Determine the (X, Y) coordinate at the center of the cell enclosing the given text.  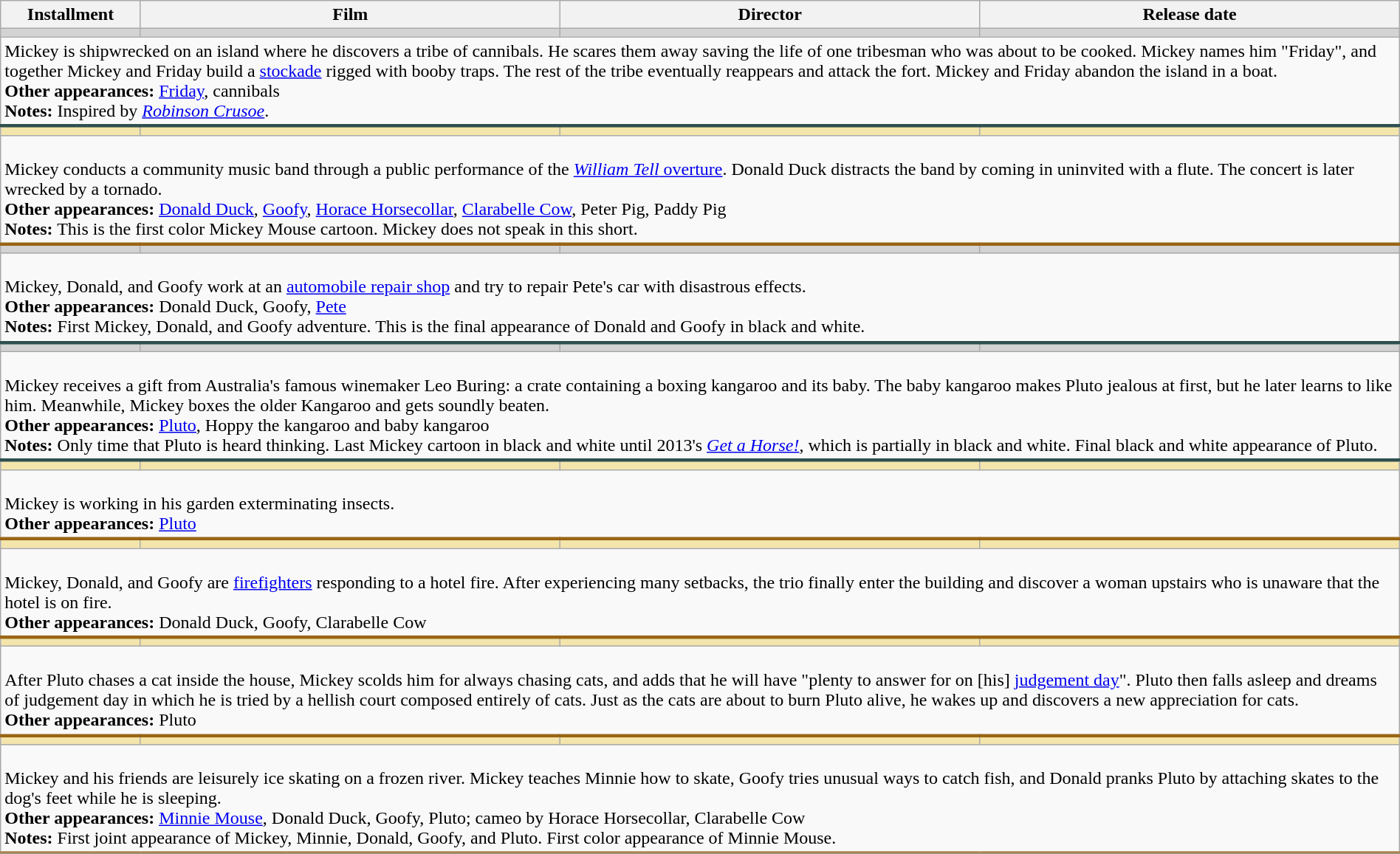
Installment (71, 15)
Release date (1190, 15)
Director (770, 15)
Film (350, 15)
Mickey is working in his garden exterminating insects.Other appearances: Pluto (700, 504)
